Extract the (X, Y) coordinate from the center of the cell holding the provided text.  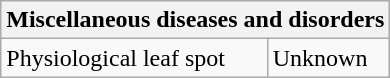
Miscellaneous diseases and disorders (196, 20)
Physiological leaf spot (134, 58)
Unknown (328, 58)
